Capture the cell that displays the provided text and extract its (x, y) central coordinate. 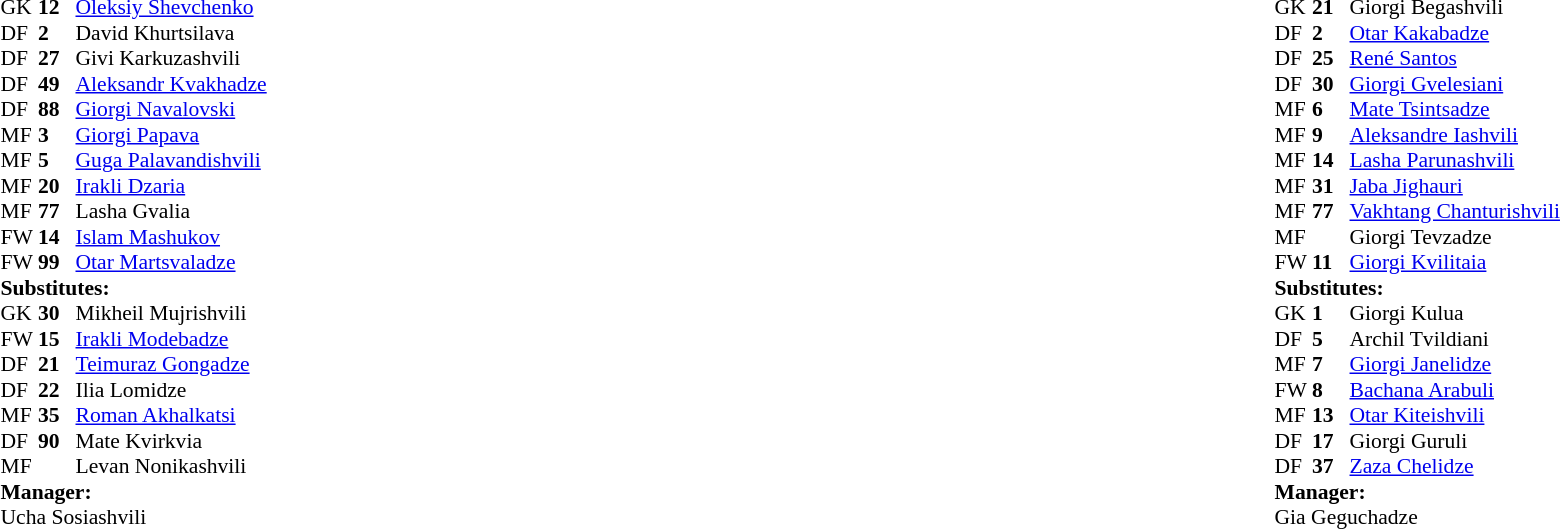
Irakli Modebadze (172, 339)
Mate Tsintsadze (1455, 109)
Giorgi Gvelesiani (1455, 84)
Otar Kiteishvili (1455, 415)
Levan Nonikashvili (172, 467)
13 (1331, 415)
37 (1331, 467)
Lasha Gvalia (172, 211)
15 (57, 339)
Jaba Jighauri (1455, 186)
88 (57, 109)
Ilia Lomidze (172, 390)
Teimuraz Gongadze (172, 365)
Mikheil Mujrishvili (172, 313)
Guga Palavandishvili (172, 161)
1 (1331, 313)
Otar Martsvaladze (172, 263)
90 (57, 441)
7 (1331, 365)
8 (1331, 390)
Lasha Parunashvili (1455, 161)
Bachana Arabuli (1455, 390)
Giorgi Kulua (1455, 313)
20 (57, 186)
25 (1331, 59)
21 (57, 365)
Mate Kvirkvia (172, 441)
35 (57, 415)
Aleksandr Kvakhadze (172, 84)
17 (1331, 441)
Giorgi Janelidze (1455, 365)
22 (57, 390)
Otar Kakabadze (1455, 33)
René Santos (1455, 59)
Givi Karkuzashvili (172, 59)
31 (1331, 186)
6 (1331, 109)
9 (1331, 135)
99 (57, 263)
Roman Akhalkatsi (172, 415)
11 (1331, 263)
Giorgi Papava (172, 135)
Zaza Chelidze (1455, 467)
Giorgi Kvilitaia (1455, 263)
Irakli Dzaria (172, 186)
3 (57, 135)
Vakhtang Chanturishvili (1455, 211)
Aleksandre Iashvili (1455, 135)
Islam Mashukov (172, 237)
David Khurtsilava (172, 33)
49 (57, 84)
27 (57, 59)
Giorgi Tevzadze (1455, 237)
Giorgi Navalovski (172, 109)
Giorgi Guruli (1455, 441)
Archil Tvildiani (1455, 339)
